Return the (X, Y) coordinate for the center point of the cell that contains the specified text.  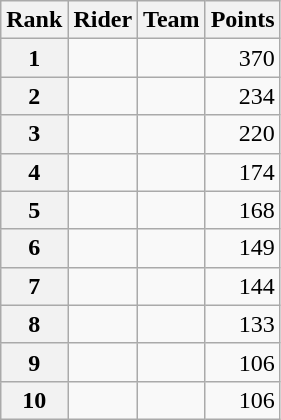
133 (242, 324)
144 (242, 286)
4 (34, 172)
Rider (103, 20)
168 (242, 210)
7 (34, 286)
10 (34, 400)
2 (34, 96)
Rank (34, 20)
1 (34, 58)
6 (34, 248)
370 (242, 58)
8 (34, 324)
5 (34, 210)
174 (242, 172)
Team (172, 20)
9 (34, 362)
220 (242, 134)
149 (242, 248)
Points (242, 20)
234 (242, 96)
3 (34, 134)
